For the text-containing cell, return its midpoint in (x, y) coordinate format. 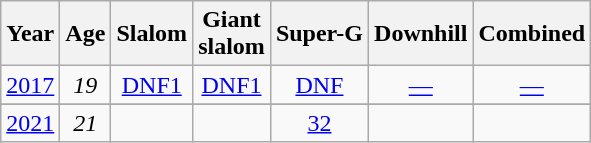
DNF (319, 85)
2021 (30, 123)
Age (86, 34)
Downhill (421, 34)
Slalom (152, 34)
21 (86, 123)
Year (30, 34)
32 (319, 123)
Combined (532, 34)
Super-G (319, 34)
19 (86, 85)
Giantslalom (232, 34)
2017 (30, 85)
